Determine the (x, y) coordinate at the center of the cell enclosing the given text.  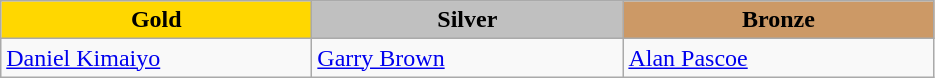
Garry Brown (468, 58)
Silver (468, 20)
Gold (156, 20)
Alan Pascoe (778, 58)
Daniel Kimaiyo (156, 58)
Bronze (778, 20)
